Output the [x, y] coordinate of the center of the cell containing the given text.  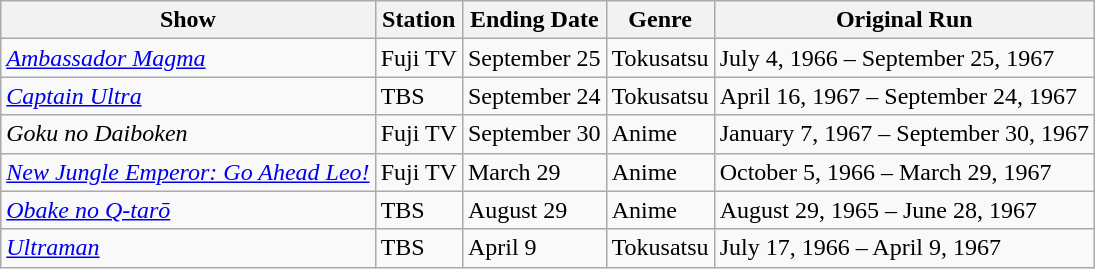
September 25 [534, 58]
Obake no Q-tarō [188, 210]
August 29 [534, 210]
July 4, 1966 – September 25, 1967 [904, 58]
Show [188, 20]
September 24 [534, 96]
September 30 [534, 134]
October 5, 1966 – March 29, 1967 [904, 172]
Ambassador Magma [188, 58]
New Jungle Emperor: Go Ahead Leo! [188, 172]
Goku no Daiboken [188, 134]
Ultraman [188, 248]
Genre [660, 20]
January 7, 1967 – September 30, 1967 [904, 134]
Ending Date [534, 20]
April 16, 1967 – September 24, 1967 [904, 96]
July 17, 1966 – April 9, 1967 [904, 248]
Original Run [904, 20]
Station [418, 20]
March 29 [534, 172]
August 29, 1965 – June 28, 1967 [904, 210]
April 9 [534, 248]
Captain Ultra [188, 96]
